Capture the cell that displays the provided text and extract its [X, Y] central coordinate. 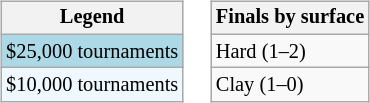
Clay (1–0) [290, 85]
$10,000 tournaments [92, 85]
$25,000 tournaments [92, 51]
Finals by surface [290, 18]
Legend [92, 18]
Hard (1–2) [290, 51]
